Return the (x, y) coordinate for the center point of the cell that contains the specified text.  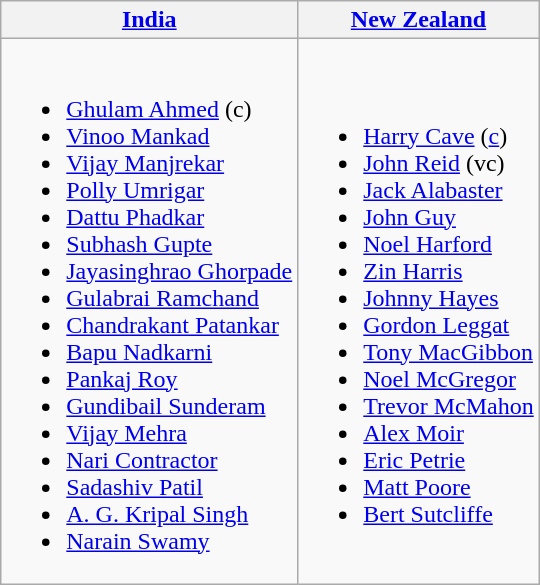
India (150, 20)
New Zealand (419, 20)
